Scan for the cell matching the given text and deliver its (x, y) coordinate at center. 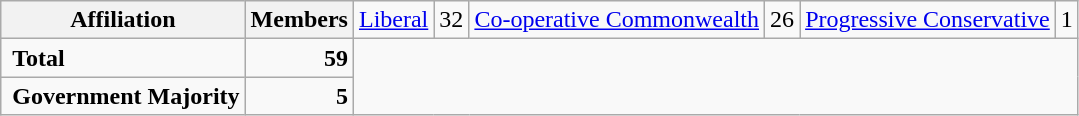
Progressive Conservative (928, 20)
59 (299, 58)
26 (782, 20)
Co-operative Commonwealth (617, 20)
1 (1066, 20)
Affiliation (123, 20)
Liberal (393, 20)
Total (123, 58)
32 (452, 20)
Members (299, 20)
Government Majority (123, 96)
5 (299, 96)
